Return [x, y] of the center of cell containing provided text 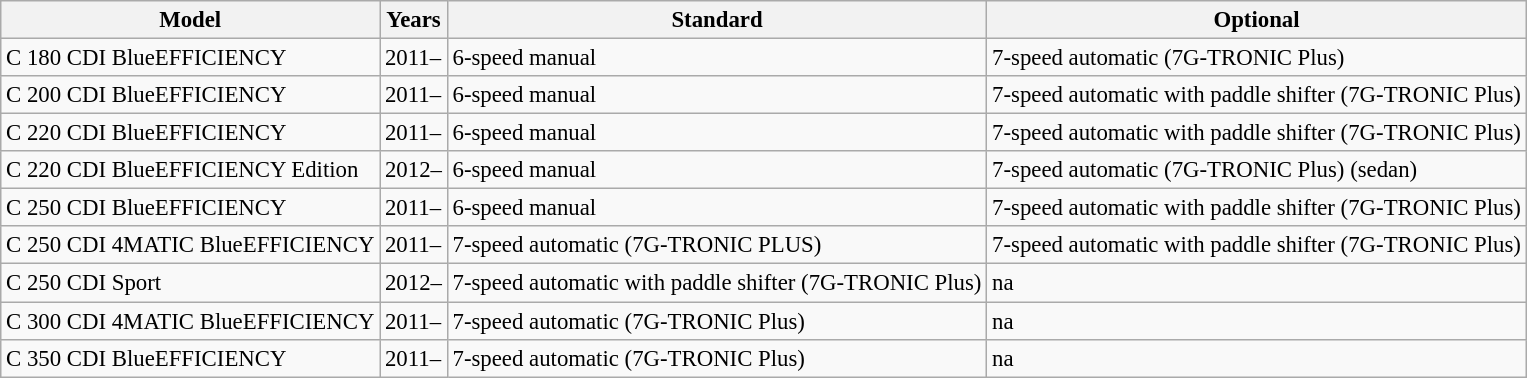
7-speed automatic (7G-TRONIC PLUS) [717, 245]
Standard [717, 20]
Optional [1257, 20]
C 220 CDI BlueEFFICIENCY Edition [190, 170]
C 200 CDI BlueEFFICIENCY [190, 95]
Model [190, 20]
C 180 CDI BlueEFFICIENCY [190, 58]
7-speed automatic (7G-TRONIC Plus) (sedan) [1257, 170]
Years [414, 20]
C 250 CDI 4MATIC BlueEFFICIENCY [190, 245]
C 220 CDI BlueEFFICIENCY [190, 133]
C 250 CDI BlueEFFICIENCY [190, 208]
C 350 CDI BlueEFFICIENCY [190, 358]
C 300 CDI 4MATIC BlueEFFICIENCY [190, 321]
C 250 CDI Sport [190, 283]
